Pinpoint the cell where the given text exists, returning its [X, Y] midpoint coordinate. 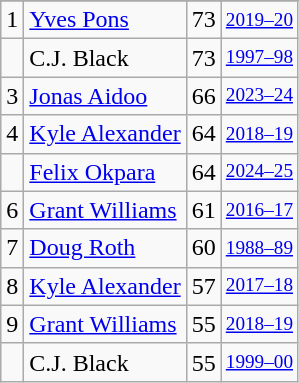
4 [12, 134]
2023–24 [259, 96]
60 [204, 248]
2016–17 [259, 210]
Jonas Aidoo [105, 96]
2019–20 [259, 20]
3 [12, 96]
1999–00 [259, 362]
1988–89 [259, 248]
7 [12, 248]
2017–18 [259, 286]
61 [204, 210]
Doug Roth [105, 248]
1 [12, 20]
6 [12, 210]
Yves Pons [105, 20]
66 [204, 96]
57 [204, 286]
2024–25 [259, 172]
9 [12, 324]
Felix Okpara [105, 172]
1997–98 [259, 58]
8 [12, 286]
